Search for the cell housing the specified text and yield its [x, y] center coordinate. 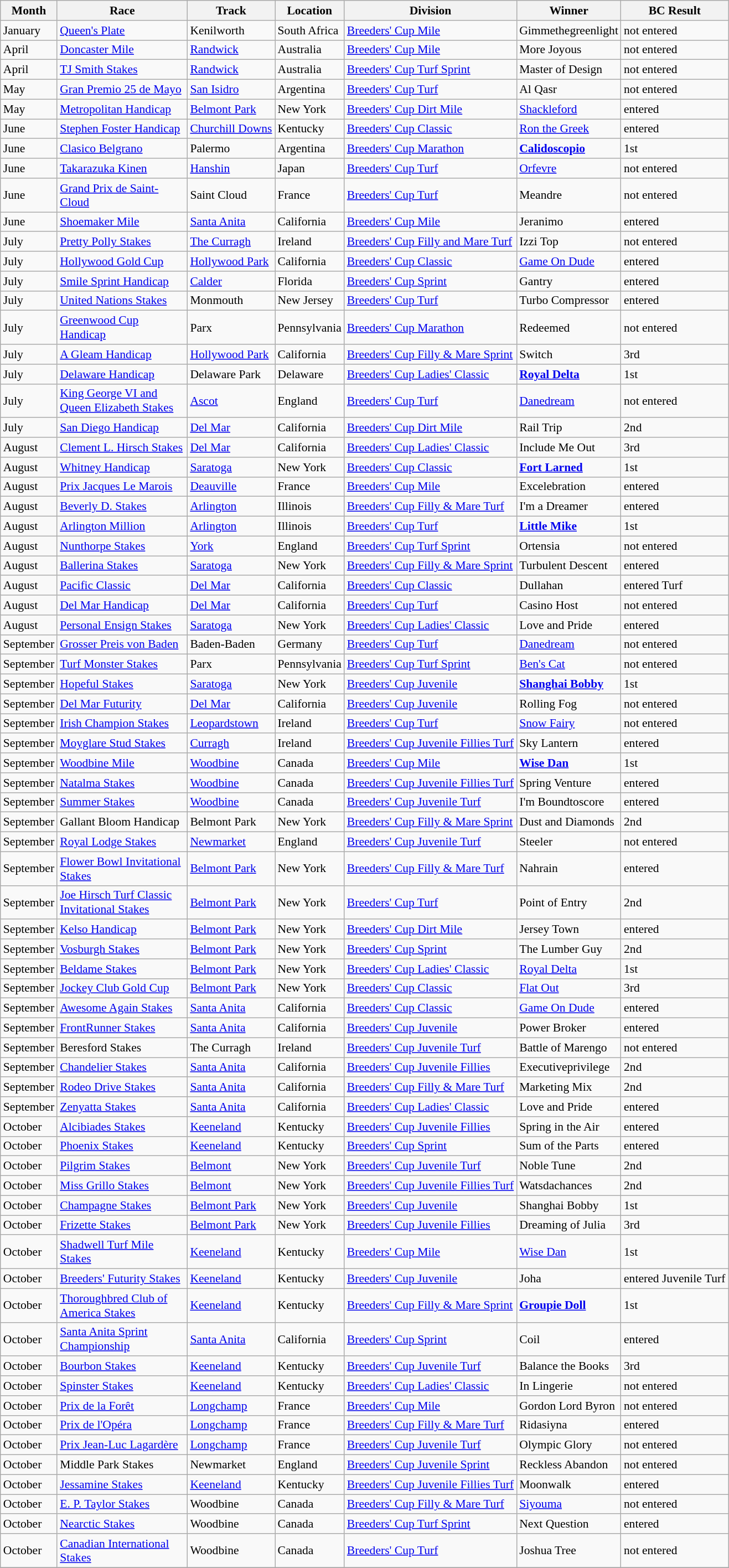
BC Result [675, 11]
Prix Jacques Le Marois [122, 487]
Izzi Top [569, 242]
Ben's Cat [569, 664]
Redeemed [569, 328]
Hollywood Gold Cup [122, 261]
Pacific Classic [122, 586]
Sum of the Parts [569, 1146]
Jeranimo [569, 222]
Kelso Handicap [122, 930]
Gallant Bloom Handicap [122, 822]
Spinster Stakes [122, 1386]
King George VI and Queen Elizabeth Stakes [122, 401]
Takarazuka Kinen [122, 168]
Germany [310, 644]
E. P. Taylor Stakes [122, 1504]
Moonwalk [569, 1484]
Groupie Doll [569, 1306]
Executiveprivilege [569, 1067]
Awesome Again Stakes [122, 1008]
Breeders' Cup Juvenile Sprint [431, 1465]
Pilgrim Stakes [122, 1166]
Del Mar Futurity [122, 704]
Summer Stakes [122, 802]
Saint Cloud [231, 195]
Champagne Stakes [122, 1205]
Balance the Books [569, 1366]
Ortensia [569, 546]
entered Juvenile Turf [675, 1279]
Ballerina Stakes [122, 566]
More Joyous [569, 50]
United Nations Stakes [122, 301]
Jersey Town [569, 930]
Japan [310, 168]
Phoenix Stakes [122, 1146]
Joe Hirsch Turf Classic Invitational Stakes [122, 902]
Queen's Plate [122, 30]
Dreaming of Julia [569, 1225]
Beverly D. Stakes [122, 507]
Nahrain [569, 868]
Prix de la Forêt [122, 1406]
South Africa [310, 30]
Olympic Glory [569, 1445]
Jockey Club Gold Cup [122, 988]
Irish Champion Stakes [122, 724]
San Isidro [231, 90]
Race [122, 11]
In Lingerie [569, 1386]
Jessamine Stakes [122, 1484]
Metropolitan Handicap [122, 109]
Grand Prix de Saint-Cloud [122, 195]
Nearctic Stakes [122, 1524]
Little Mike [569, 527]
I'm Boundtoscore [569, 802]
Track [231, 11]
Watsdachances [569, 1186]
Arlington Million [122, 527]
I'm a Dreamer [569, 507]
Palermo [231, 149]
Ridasiyna [569, 1425]
Snow Fairy [569, 724]
Baden-Baden [231, 644]
Ron the Greek [569, 129]
Next Question [569, 1524]
Power Broker [569, 1028]
Zenyatta Stakes [122, 1107]
Clement L. Hirsch Stakes [122, 447]
Deauville [231, 487]
Division [431, 11]
Meandre [569, 195]
Location [310, 11]
Reckless Abandon [569, 1465]
Delaware Park [231, 374]
Natalma Stakes [122, 783]
Turf Monster Stakes [122, 664]
Joshua Tree [569, 1550]
Spring in the Air [569, 1127]
Turbo Compressor [569, 301]
Moyglare Stud Stakes [122, 744]
Monmouth [231, 301]
Leopardstown [231, 724]
Pretty Polly Stakes [122, 242]
Bourbon Stakes [122, 1366]
Rail Trip [569, 428]
Churchill Downs [231, 129]
Doncaster Mile [122, 50]
Point of Entry [569, 902]
Dullahan [569, 586]
Flower Bowl Invitational Stakes [122, 868]
Vosburgh Stakes [122, 949]
Personal Ensign Stakes [122, 625]
Canadian International Stakes [122, 1550]
Breeders' Cup Filly and Mare Turf [431, 242]
Beresford Stakes [122, 1048]
Battle of Marengo [569, 1048]
Kenilworth [231, 30]
Switch [569, 354]
Smile Sprint Handicap [122, 281]
FrontRunner Stakes [122, 1028]
Nunthorpe Stakes [122, 546]
Al Qasr [569, 90]
Miss Grillo Stakes [122, 1186]
Beldame Stakes [122, 969]
Flat Out [569, 988]
entered Turf [675, 586]
Alcibiades Stakes [122, 1127]
A Gleam Handicap [122, 354]
Curragh [231, 744]
Coil [569, 1339]
Delaware [310, 374]
Marketing Mix [569, 1087]
Del Mar Handicap [122, 605]
Rodeo Drive Stakes [122, 1087]
Winner [569, 11]
Master of Design [569, 70]
Shackleford [569, 109]
Thoroughbred Club of America Stakes [122, 1306]
Siyouma [569, 1504]
Calder [231, 281]
Gantry [569, 281]
Steeler [569, 842]
San Diego Handicap [122, 428]
Greenwood Cup Handicap [122, 328]
Hanshin [231, 168]
Delaware Handicap [122, 374]
Stephen Foster Handicap [122, 129]
Include Me Out [569, 447]
New Jersey [310, 301]
Orfevre [569, 168]
Dust and Diamonds [569, 822]
Joha [569, 1279]
Shadwell Turf Mile Stakes [122, 1252]
Royal Lodge Stakes [122, 842]
Hopeful Stakes [122, 684]
The Lumber Guy [569, 949]
Santa Anita Sprint Championship [122, 1339]
Ascot [231, 401]
Frizette Stakes [122, 1225]
Grosser Preis von Baden [122, 644]
Excelebration [569, 487]
Gimmethegreenlight [569, 30]
Chandelier Stakes [122, 1067]
Casino Host [569, 605]
Prix de l'Opéra [122, 1425]
Breeders' Futurity Stakes [122, 1279]
Middle Park Stakes [122, 1465]
Calidoscopio [569, 149]
Clasico Belgrano [122, 149]
TJ Smith Stakes [122, 70]
Noble Tune [569, 1166]
Month [29, 11]
Turbulent Descent [569, 566]
Rolling Fog [569, 704]
Sky Lantern [569, 744]
Whitney Handicap [122, 467]
Spring Venture [569, 783]
Fort Larned [569, 467]
Gran Premio 25 de Mayo [122, 90]
Gordon Lord Byron [569, 1406]
January [29, 30]
York [231, 546]
Shoemaker Mile [122, 222]
Florida [310, 281]
Woodbine Mile [122, 763]
Prix Jean-Luc Lagardère [122, 1445]
